Capture the cell that displays the provided text and extract its [x, y] central coordinate. 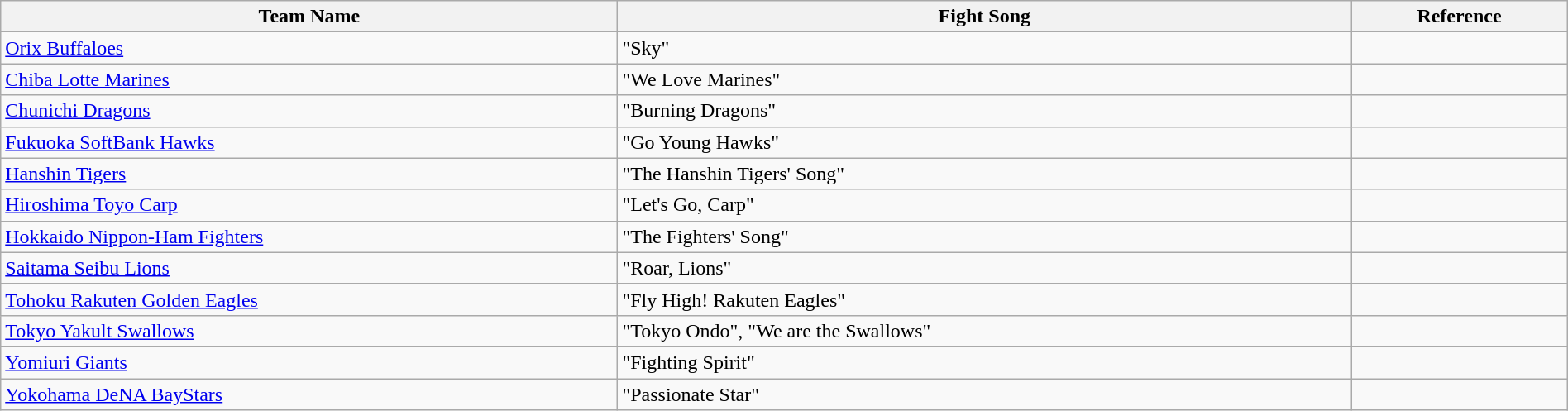
Yomiuri Giants [309, 362]
Team Name [309, 17]
"Tokyo Ondo", "We are the Swallows" [984, 331]
Hokkaido Nippon-Ham Fighters [309, 237]
"Fly High! Rakuten Eagles" [984, 299]
"The Hanshin Tigers' Song" [984, 174]
Saitama Seibu Lions [309, 268]
Orix Buffaloes [309, 48]
"Let's Go, Carp" [984, 205]
"Fighting Spirit" [984, 362]
Hanshin Tigers [309, 174]
"Go Young Hawks" [984, 142]
Reference [1460, 17]
Tokyo Yakult Swallows [309, 331]
Fight Song [984, 17]
"Sky" [984, 48]
"Roar, Lions" [984, 268]
Tohoku Rakuten Golden Eagles [309, 299]
"Passionate Star" [984, 394]
Chiba Lotte Marines [309, 79]
"We Love Marines" [984, 79]
Fukuoka SoftBank Hawks [309, 142]
"The Fighters' Song" [984, 237]
Hiroshima Toyo Carp [309, 205]
Chunichi Dragons [309, 111]
Yokohama DeNA BayStars [309, 394]
"Burning Dragons" [984, 111]
